Return (X, Y) of the center of cell containing provided text 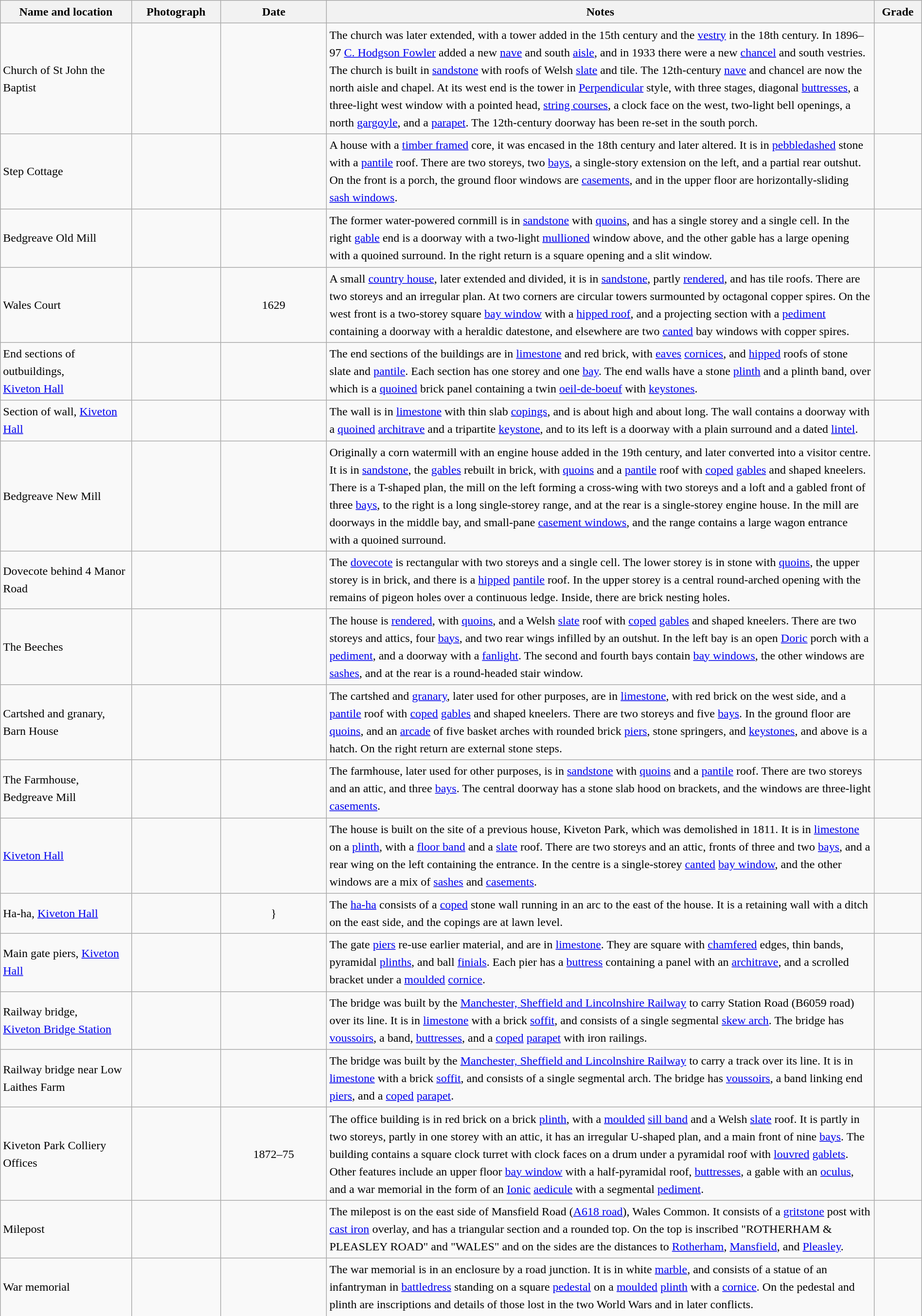
End sections of outbuildings,Kiveton Hall (66, 372)
Section of wall, Kiveton Hall (66, 420)
Railway bridge,Kiveton Bridge Station (66, 1020)
Name and location (66, 12)
Wales Court (66, 304)
Photograph (176, 12)
} (274, 913)
Grade (898, 12)
Dovecote behind 4 Manor Road (66, 580)
1872–75 (274, 1154)
Notes (600, 12)
Ha-ha, Kiveton Hall (66, 913)
Bedgreave Old Mill (66, 238)
Cartshed and granary, Barn House (66, 722)
Bedgreave New Mill (66, 496)
Step Cottage (66, 171)
Date (274, 12)
1629 (274, 304)
Main gate piers, Kiveton Hall (66, 963)
Railway bridge near Low Laithes Farm (66, 1079)
War memorial (66, 1287)
Milepost (66, 1229)
The Beeches (66, 647)
The Farmhouse, Bedgreave Mill (66, 789)
Kiveton Hall (66, 856)
Church of St John the Baptist (66, 79)
Kiveton Park Colliery Offices (66, 1154)
